Capture the cell that displays the provided text and extract its [x, y] central coordinate. 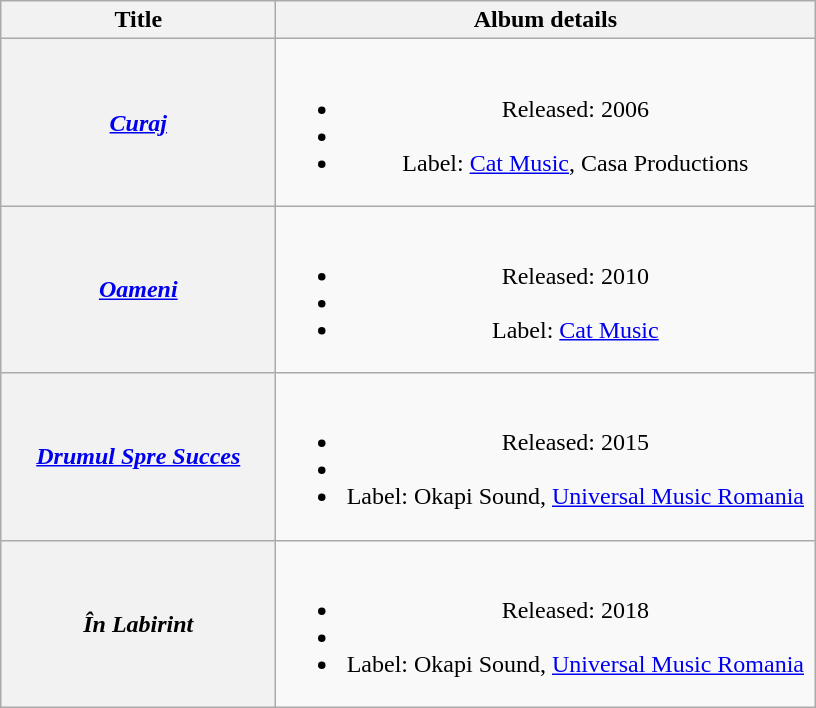
În Labirint [138, 624]
Oameni [138, 290]
Released: 2015Label: Okapi Sound, Universal Music Romania [546, 456]
Title [138, 20]
Curaj [138, 122]
Released: 2006Label: Cat Music, Casa Productions [546, 122]
Album details [546, 20]
Released: 2018Label: Okapi Sound, Universal Music Romania [546, 624]
Released: 2010Label: Cat Music [546, 290]
Drumul Spre Succes [138, 456]
